From the cell containing the given text, extract its center point as [X, Y] coordinate. 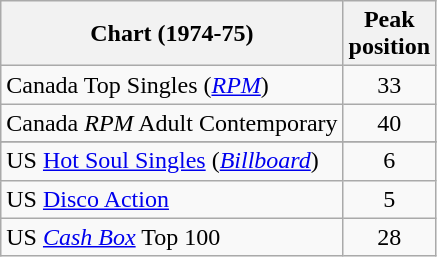
US Cash Box Top 100 [172, 237]
Chart (1974-75) [172, 34]
Peakposition [389, 34]
40 [389, 123]
Canada Top Singles (RPM) [172, 85]
33 [389, 85]
US Hot Soul Singles (Billboard) [172, 161]
5 [389, 199]
6 [389, 161]
28 [389, 237]
US Disco Action [172, 199]
Canada RPM Adult Contemporary [172, 123]
